Pinpoint the cell where the given text exists, returning its (X, Y) midpoint coordinate. 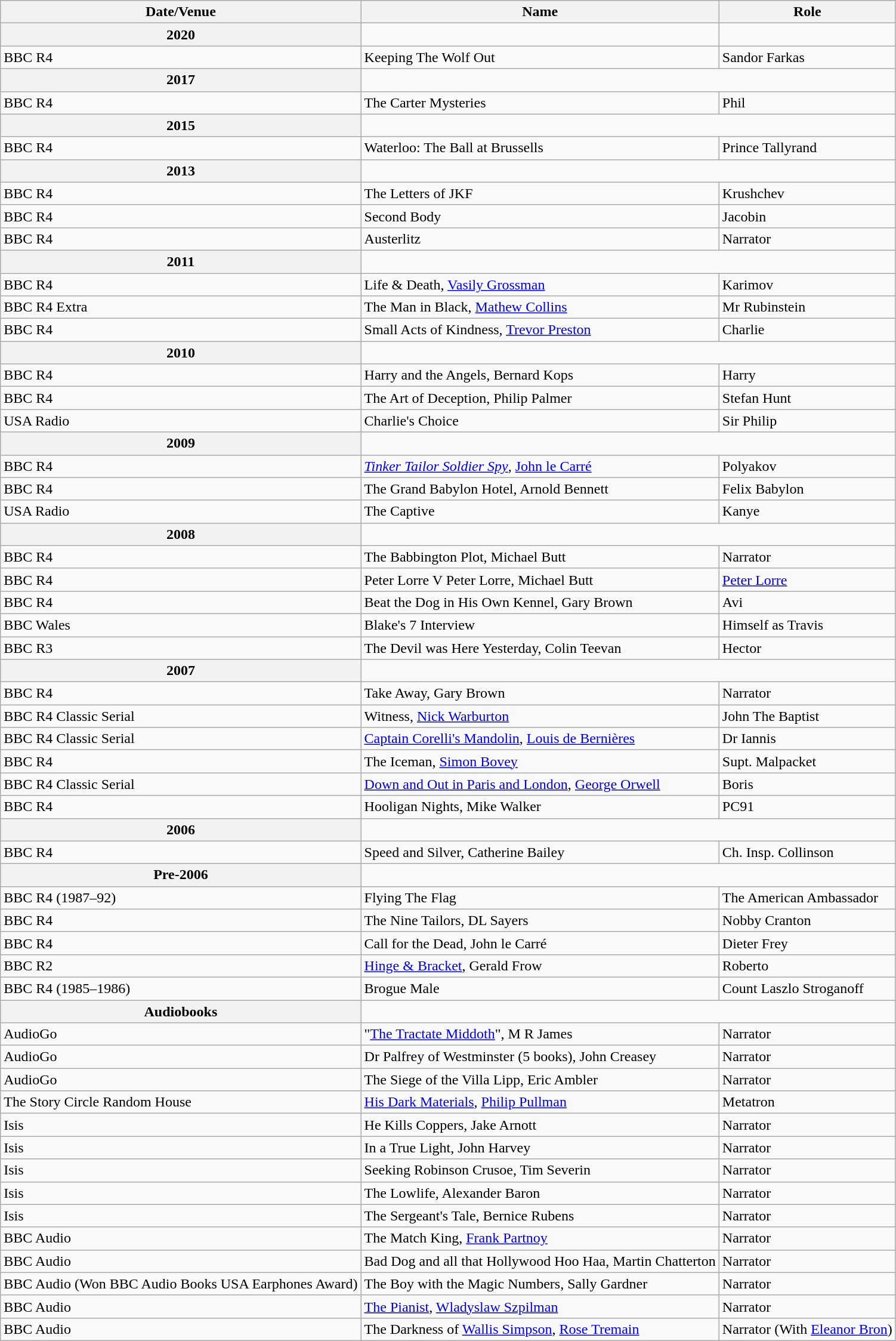
Dr Iannis (807, 739)
2009 (181, 443)
Roberto (807, 966)
Beat the Dog in His Own Kennel, Gary Brown (540, 602)
Hinge & Bracket, Gerald Frow (540, 966)
The Nine Tailors, DL Sayers (540, 920)
Hector (807, 648)
Charlie (807, 330)
Call for the Dead, John le Carré (540, 943)
The Sergeant's Tale, Bernice Rubens (540, 1216)
Supt. Malpacket (807, 762)
The Iceman, Simon Bovey (540, 762)
The Story Circle Random House (181, 1102)
Polyakov (807, 466)
The Letters of JKF (540, 193)
Second Body (540, 216)
Himself as Travis (807, 625)
2006 (181, 830)
The Grand Babylon Hotel, Arnold Bennett (540, 489)
Seeking Robinson Crusoe, Tim Severin (540, 1170)
2010 (181, 353)
Down and Out in Paris and London, George Orwell (540, 784)
Stefan Hunt (807, 398)
Avi (807, 602)
Blake's 7 Interview (540, 625)
Date/Venue (181, 12)
Karimov (807, 285)
The Man in Black, Mathew Collins (540, 307)
Phil (807, 103)
Waterloo: The Ball at Brussells (540, 148)
Narrator (With Eleanor Bron) (807, 1329)
Felix Babylon (807, 489)
Flying The Flag (540, 898)
Witness, Nick Warburton (540, 716)
BBC Wales (181, 625)
BBC R4 Extra (181, 307)
Hooligan Nights, Mike Walker (540, 807)
Count Laszlo Stroganoff (807, 988)
Harry (807, 375)
The Babbington Plot, Michael Butt (540, 557)
The Match King, Frank Partnoy (540, 1238)
Life & Death, Vasily Grossman (540, 285)
The Pianist, Wladyslaw Szpilman (540, 1306)
Charlie's Choice (540, 421)
BBC R3 (181, 648)
Bad Dog and all that Hollywood Hoo Haa, Martin Chatterton (540, 1261)
Prince Tallyrand (807, 148)
Audiobooks (181, 1012)
Speed and Silver, Catherine Bailey (540, 852)
2011 (181, 261)
Krushchev (807, 193)
Pre-2006 (181, 875)
The Art of Deception, Philip Palmer (540, 398)
His Dark Materials, Philip Pullman (540, 1102)
Keeping The Wolf Out (540, 57)
The American Ambassador (807, 898)
In a True Light, John Harvey (540, 1148)
PC91 (807, 807)
Dieter Frey (807, 943)
Take Away, Gary Brown (540, 693)
"The Tractate Middoth", M R James (540, 1034)
John The Baptist (807, 716)
2008 (181, 534)
BBC R2 (181, 966)
The Darkness of Wallis Simpson, Rose Tremain (540, 1329)
Peter Lorre (807, 579)
Peter Lorre V Peter Lorre, Michael Butt (540, 579)
2015 (181, 125)
The Captive (540, 511)
Jacobin (807, 216)
Nobby Cranton (807, 920)
Brogue Male (540, 988)
Tinker Tailor Soldier Spy, John le Carré (540, 466)
Dr Palfrey of Westminster (5 books), John Creasey (540, 1057)
BBC R4 (1985–1986) (181, 988)
Metatron (807, 1102)
BBC Audio (Won BBC Audio Books USA Earphones Award) (181, 1284)
2020 (181, 35)
The Devil was Here Yesterday, Colin Teevan (540, 648)
The Lowlife, Alexander Baron (540, 1193)
Sir Philip (807, 421)
Ch. Insp. Collinson (807, 852)
Boris (807, 784)
Sandor Farkas (807, 57)
The Boy with the Magic Numbers, Sally Gardner (540, 1284)
The Siege of the Villa Lipp, Eric Ambler (540, 1080)
2013 (181, 171)
The Carter Mysteries (540, 103)
Name (540, 12)
He Kills Coppers, Jake Arnott (540, 1125)
Austerlitz (540, 239)
Harry and the Angels, Bernard Kops (540, 375)
Kanye (807, 511)
Role (807, 12)
2007 (181, 671)
2017 (181, 80)
Small Acts of Kindness, Trevor Preston (540, 330)
BBC R4 (1987–92) (181, 898)
Captain Corelli's Mandolin, Louis de Bernières (540, 739)
Mr Rubinstein (807, 307)
